Locate the cell with the specified text and output its [x, y] center coordinate. 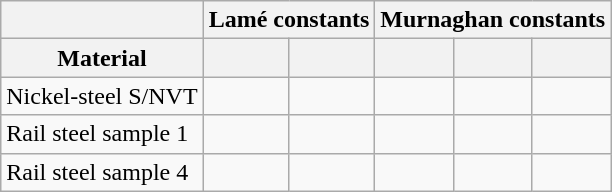
Nickel-steel S/NVT [102, 96]
Murnaghan constants [493, 20]
Material [102, 58]
Lamé constants [289, 20]
Rail steel sample 1 [102, 134]
Rail steel sample 4 [102, 172]
